For the text-containing cell, return its midpoint in (X, Y) coordinate format. 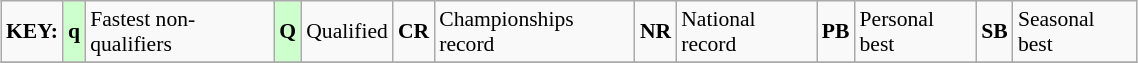
Fastest non-qualifiers (180, 32)
Q (288, 32)
PB (836, 32)
Seasonal best (1075, 32)
KEY: (32, 32)
CR (414, 32)
Championships record (534, 32)
Personal best (916, 32)
National record (746, 32)
NR (656, 32)
Qualified (347, 32)
SB (994, 32)
q (74, 32)
